Return the (X, Y) coordinate for the center point of the cell that contains the specified text.  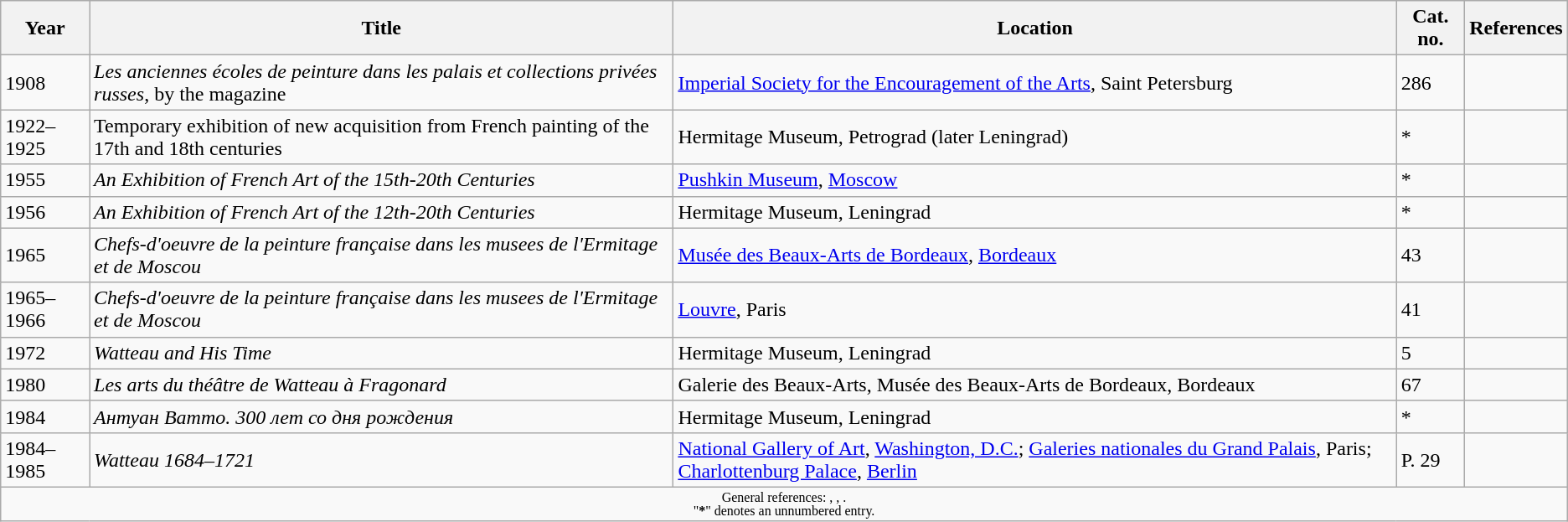
References (1516, 28)
An Exhibition of French Art of the 15th-20th Centuries (382, 180)
1955 (45, 180)
Louvre, Paris (1035, 310)
41 (1431, 310)
Galerie des Beaux-Arts, Musée des Beaux-Arts de Bordeaux, Bordeaux (1035, 385)
1984–1985 (45, 459)
1956 (45, 212)
General references: , , ."*" denotes an unnumbered entry. (784, 504)
1965 (45, 255)
1922–1925 (45, 137)
Imperial Society for the Encouragement of the Arts, Saint Petersburg (1035, 82)
An Exhibition of French Art of the 12th-20th Centuries (382, 212)
43 (1431, 255)
5 (1431, 353)
Антуан Ватто. 300 лет со дня рождения (382, 416)
286 (1431, 82)
National Gallery of Art, Washington, D.C.; Galeries nationales du Grand Palais, Paris; Charlottenburg Palace, Berlin (1035, 459)
Les anciennes écoles de peinture dans les palais et collections privées russes, by the magazine (382, 82)
Watteau 1684–1721 (382, 459)
Title (382, 28)
Temporary exhibition of new acquisition from French painting of the 17th and 18th centuries (382, 137)
1908 (45, 82)
Watteau and His Time (382, 353)
67 (1431, 385)
Year (45, 28)
Hermitage Museum, Petrograd (later Leningrad) (1035, 137)
Location (1035, 28)
Pushkin Museum, Moscow (1035, 180)
1980 (45, 385)
Cat. no. (1431, 28)
Les arts du théâtre de Watteau à Fragonard (382, 385)
1972 (45, 353)
Musée des Beaux-Arts de Bordeaux, Bordeaux (1035, 255)
1984 (45, 416)
1965–1966 (45, 310)
P. 29 (1431, 459)
